Scan for the cell matching the given text and deliver its (X, Y) coordinate at center. 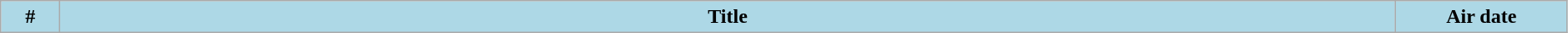
Title (728, 17)
# (30, 17)
Air date (1481, 17)
